Scan for the cell matching the given text and deliver its (X, Y) coordinate at center. 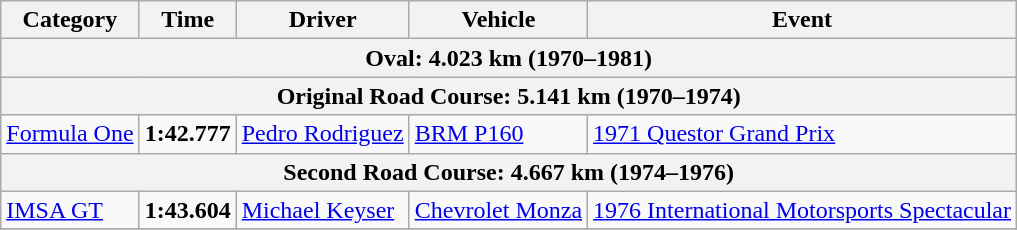
Chevrolet Monza (498, 210)
Second Road Course: 4.667 km (1974–1976) (509, 172)
Original Road Course: 5.141 km (1970–1974) (509, 96)
1971 Questor Grand Prix (802, 134)
Category (70, 20)
Pedro Rodriguez (322, 134)
1:43.604 (188, 210)
1:42.777 (188, 134)
BRM P160 (498, 134)
Michael Keyser (322, 210)
Formula One (70, 134)
Vehicle (498, 20)
1976 International Motorsports Spectacular (802, 210)
Oval: 4.023 km (1970–1981) (509, 58)
Time (188, 20)
Event (802, 20)
IMSA GT (70, 210)
Driver (322, 20)
